From the cell containing the given text, extract its center point as [X, Y] coordinate. 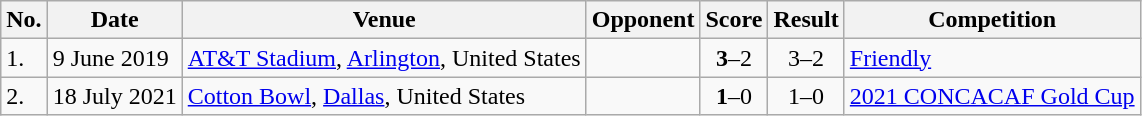
2021 CONCACAF Gold Cup [992, 96]
1. [24, 58]
No. [24, 20]
18 July 2021 [114, 96]
Date [114, 20]
AT&T Stadium, Arlington, United States [384, 58]
Result [806, 20]
Opponent [643, 20]
Score [734, 20]
Competition [992, 20]
9 June 2019 [114, 58]
Cotton Bowl, Dallas, United States [384, 96]
Friendly [992, 58]
Venue [384, 20]
2. [24, 96]
